Detect which cell encompasses the target text, then output its [X, Y] center coordinate. 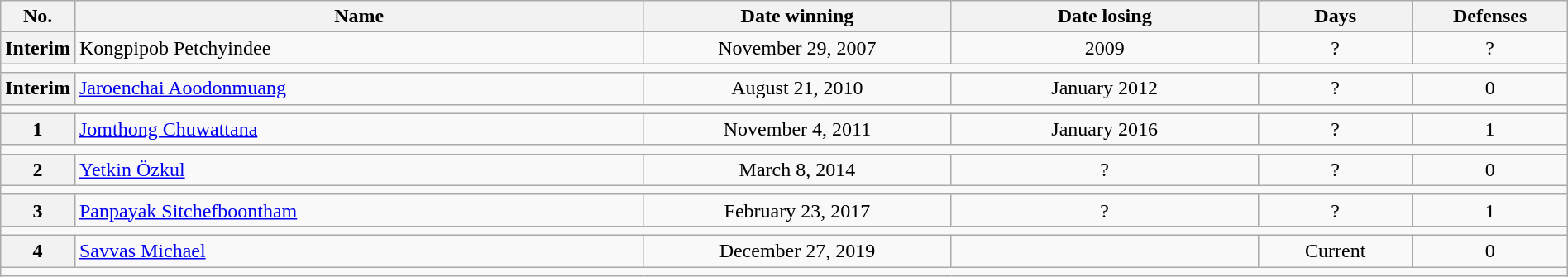
November 4, 2011 [797, 129]
January 2012 [1105, 88]
Panpayak Sitchefboontham [359, 210]
March 8, 2014 [797, 170]
Date winning [797, 17]
Date losing [1105, 17]
Current [1335, 251]
Yetkin Özkul [359, 170]
Defenses [1490, 17]
January 2016 [1105, 129]
December 27, 2019 [797, 251]
Jaroenchai Aoodonmuang [359, 88]
2009 [1105, 48]
Kongpipob Petchyindee [359, 48]
No. [38, 17]
Jomthong Chuwattana [359, 129]
November 29, 2007 [797, 48]
Name [359, 17]
Savvas Michael [359, 251]
3 [38, 210]
Days [1335, 17]
4 [38, 251]
February 23, 2017 [797, 210]
2 [38, 170]
August 21, 2010 [797, 88]
